From the cell containing the given text, extract its center point as [X, Y] coordinate. 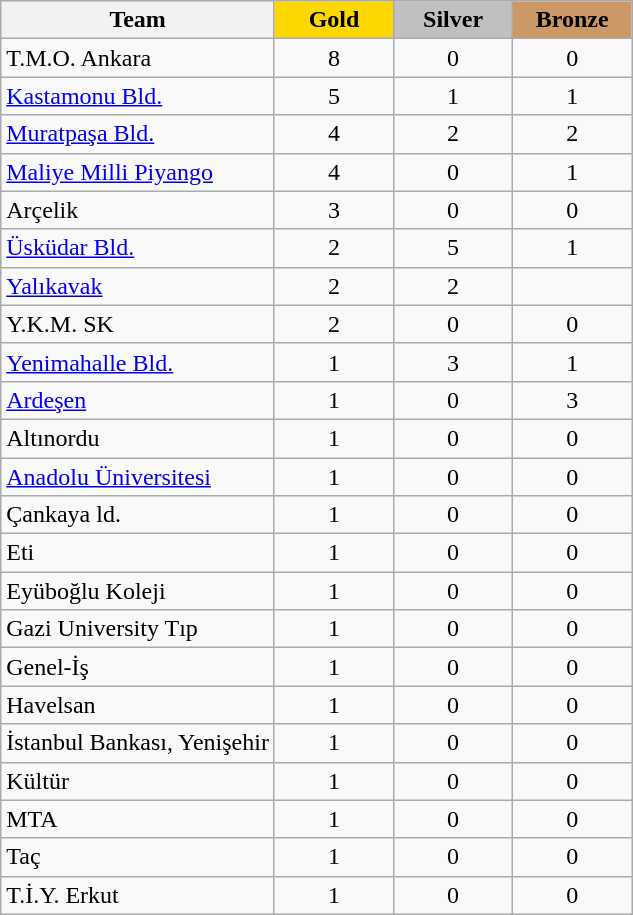
İstanbul Bankası, Yenişehir [138, 743]
8 [334, 58]
Gazi University Tıp [138, 629]
Yenimahalle Bld. [138, 362]
Team [138, 20]
Maliye Milli Piyango [138, 172]
Y.K.M. SK [138, 324]
Bronze [572, 20]
Havelsan [138, 705]
Arçelik [138, 210]
Silver [454, 20]
Altınordu [138, 438]
Çankaya ld. [138, 515]
T.İ.Y. Erkut [138, 895]
Yalıkavak [138, 286]
Kültür [138, 781]
Ardeşen [138, 400]
Gold [334, 20]
Eti [138, 553]
Genel-İş [138, 667]
MTA [138, 819]
Eyüboğlu Koleji [138, 591]
Anadolu Üniversitesi [138, 477]
Taç [138, 857]
Kastamonu Bld. [138, 96]
Üsküdar Bld. [138, 248]
Muratpaşa Bld. [138, 134]
T.M.O. Ankara [138, 58]
